Identify which cell holds the provided text, then report its (x, y) central coordinate. 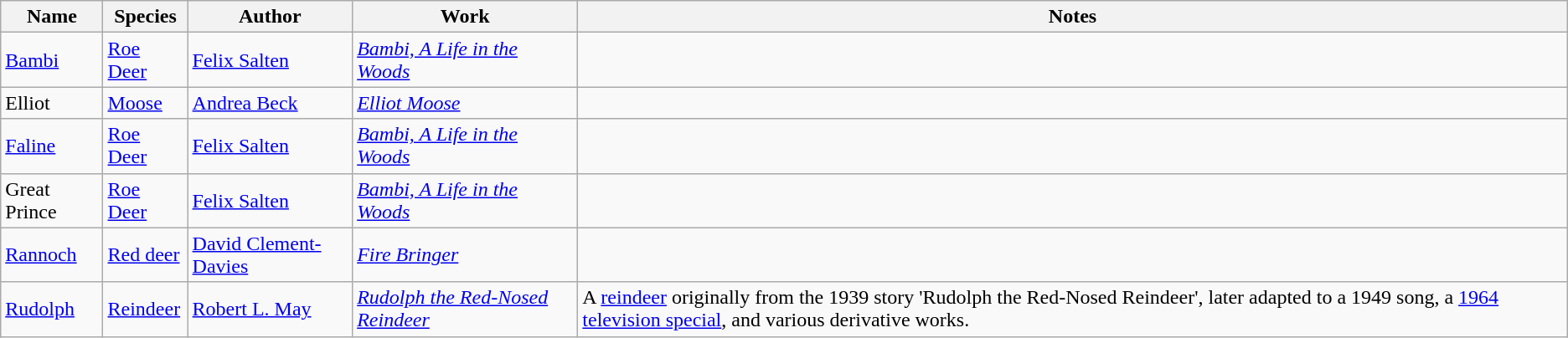
David Clement-Davies (270, 254)
Red deer (146, 254)
Robert L. May (270, 310)
Elliot Moose (466, 103)
Andrea Beck (270, 103)
Bambi (52, 60)
Work (466, 17)
Elliot (52, 103)
Notes (1072, 17)
Species (146, 17)
Moose (146, 103)
Fire Bringer (466, 254)
Rannoch (52, 254)
Great Prince (52, 201)
Name (52, 17)
Reindeer (146, 310)
Rudolph the Red-Nosed Reindeer (466, 310)
Faline (52, 146)
Author (270, 17)
Rudolph (52, 310)
